For the text-containing cell, return its midpoint in (x, y) coordinate format. 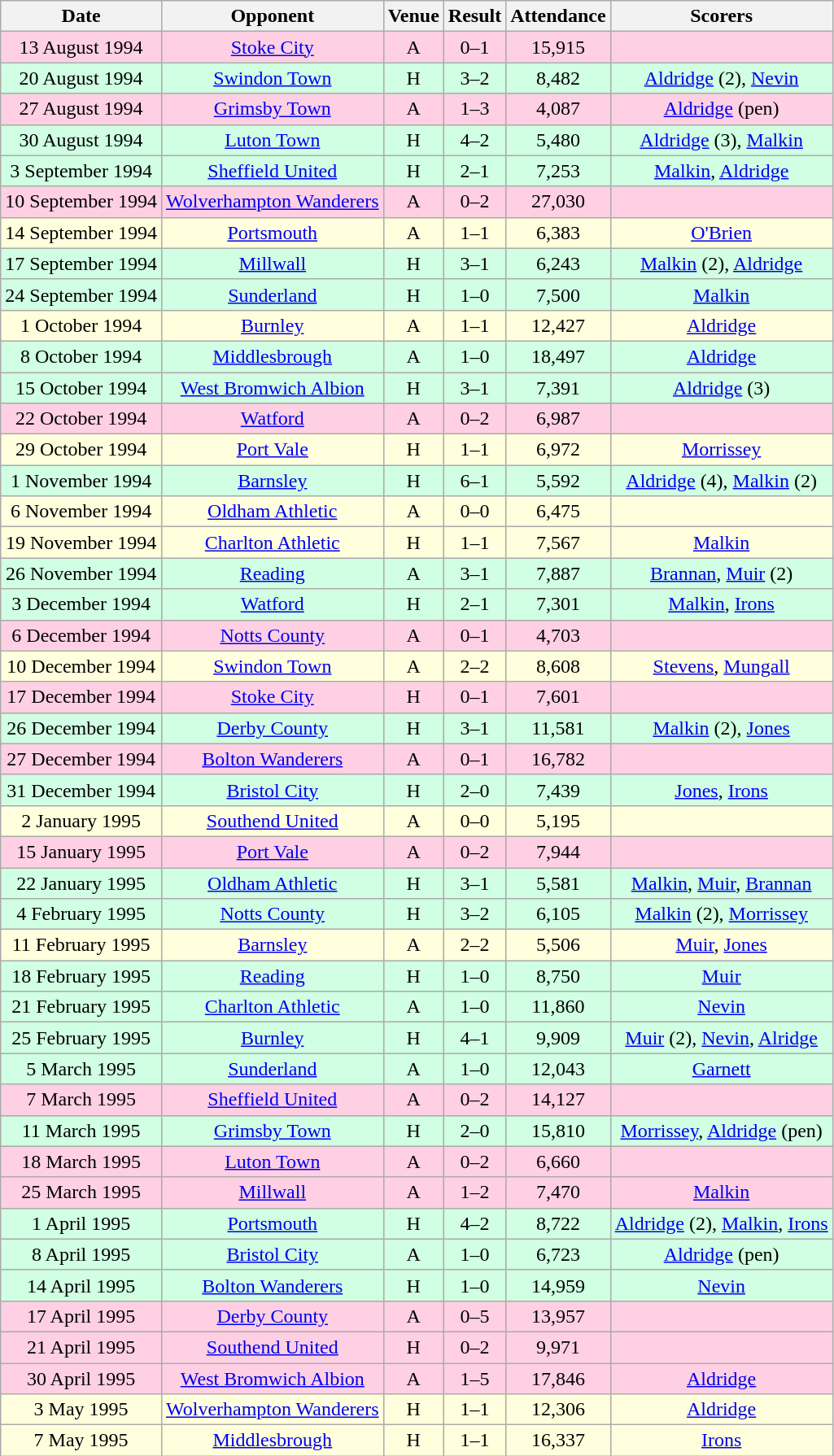
Scorers (721, 16)
5,592 (558, 481)
Malkin (2), Morrissey (721, 914)
20 August 1994 (81, 78)
6,723 (558, 1254)
27,030 (558, 202)
7,601 (558, 697)
Malkin, Aldridge (721, 171)
22 January 1995 (81, 883)
6,972 (558, 450)
6,383 (558, 233)
Garnett (721, 1069)
7,391 (558, 388)
18 February 1995 (81, 976)
1–2 (474, 1192)
15 January 1995 (81, 852)
7,887 (558, 573)
6–1 (474, 481)
15 October 1994 (81, 388)
7,253 (558, 171)
15,810 (558, 1131)
Irons (721, 1441)
7,567 (558, 543)
14 April 1995 (81, 1285)
7,439 (558, 790)
Aldridge (3), Malkin (721, 140)
6,475 (558, 512)
1 November 1994 (81, 481)
17 April 1995 (81, 1316)
Attendance (558, 16)
8,722 (558, 1223)
26 December 1994 (81, 728)
10 September 1994 (81, 202)
7 May 1995 (81, 1441)
11,860 (558, 1007)
Aldridge (3) (721, 388)
12,043 (558, 1069)
3 May 1995 (81, 1410)
16,782 (558, 759)
Brannan, Muir (2) (721, 573)
Malkin, Irons (721, 604)
Date (81, 16)
11 February 1995 (81, 945)
O'Brien (721, 233)
3 September 1994 (81, 171)
25 February 1995 (81, 1038)
8 October 1994 (81, 356)
7 March 1995 (81, 1100)
8,482 (558, 78)
6 December 1994 (81, 635)
6,105 (558, 914)
5,581 (558, 883)
14,959 (558, 1285)
17 December 1994 (81, 697)
22 October 1994 (81, 419)
Aldridge (2), Malkin, Irons (721, 1223)
4,703 (558, 635)
Stevens, Mungall (721, 666)
11,581 (558, 728)
19 November 1994 (81, 543)
9,909 (558, 1038)
7,944 (558, 852)
Malkin (2), Aldridge (721, 264)
Malkin, Muir, Brannan (721, 883)
11 March 1995 (81, 1131)
13,957 (558, 1316)
9,971 (558, 1347)
Morrissey (721, 450)
18,497 (558, 356)
1 October 1994 (81, 325)
Morrissey, Aldridge (pen) (721, 1131)
13 August 1994 (81, 47)
8,750 (558, 976)
21 February 1995 (81, 1007)
12,427 (558, 325)
4 February 1995 (81, 914)
15,915 (558, 47)
7,470 (558, 1192)
7,500 (558, 294)
8,608 (558, 666)
6,243 (558, 264)
26 November 1994 (81, 573)
Venue (413, 16)
10 December 1994 (81, 666)
8 April 1995 (81, 1254)
30 April 1995 (81, 1379)
Muir (721, 976)
Malkin (2), Jones (721, 728)
17,846 (558, 1379)
6,660 (558, 1162)
5,480 (558, 140)
4,087 (558, 109)
Result (474, 16)
12,306 (558, 1410)
3 December 1994 (81, 604)
Muir, Jones (721, 945)
4–1 (474, 1038)
7,301 (558, 604)
6,987 (558, 419)
1–5 (474, 1379)
Opponent (272, 16)
Aldridge (2), Nevin (721, 78)
24 September 1994 (81, 294)
17 September 1994 (81, 264)
0–5 (474, 1316)
Muir (2), Nevin, Alridge (721, 1038)
1–3 (474, 109)
27 December 1994 (81, 759)
29 October 1994 (81, 450)
25 March 1995 (81, 1192)
Jones, Irons (721, 790)
1 April 1995 (81, 1223)
5,506 (558, 945)
27 August 1994 (81, 109)
14 September 1994 (81, 233)
6 November 1994 (81, 512)
31 December 1994 (81, 790)
2 January 1995 (81, 821)
18 March 1995 (81, 1162)
5 March 1995 (81, 1069)
Aldridge (4), Malkin (2) (721, 481)
16,337 (558, 1441)
5,195 (558, 821)
14,127 (558, 1100)
21 April 1995 (81, 1347)
30 August 1994 (81, 140)
